Find where the given text appears and provide that cell's center as (X, Y) coordinate. 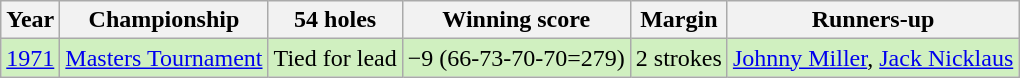
Tied for lead (335, 58)
Runners-up (872, 20)
Margin (678, 20)
Masters Tournament (164, 58)
2 strokes (678, 58)
Johnny Miller, Jack Nicklaus (872, 58)
Championship (164, 20)
Winning score (516, 20)
54 holes (335, 20)
−9 (66-73-70-70=279) (516, 58)
Year (30, 20)
1971 (30, 58)
